Determine the [X, Y] coordinate at the center of the cell enclosing the given text.  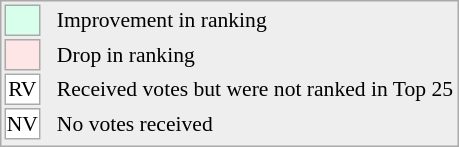
Drop in ranking [254, 55]
Received votes but were not ranked in Top 25 [254, 90]
No votes received [254, 124]
Improvement in ranking [254, 20]
NV [22, 124]
RV [22, 90]
